Extract the [X, Y] coordinate from the center of the cell holding the provided text.  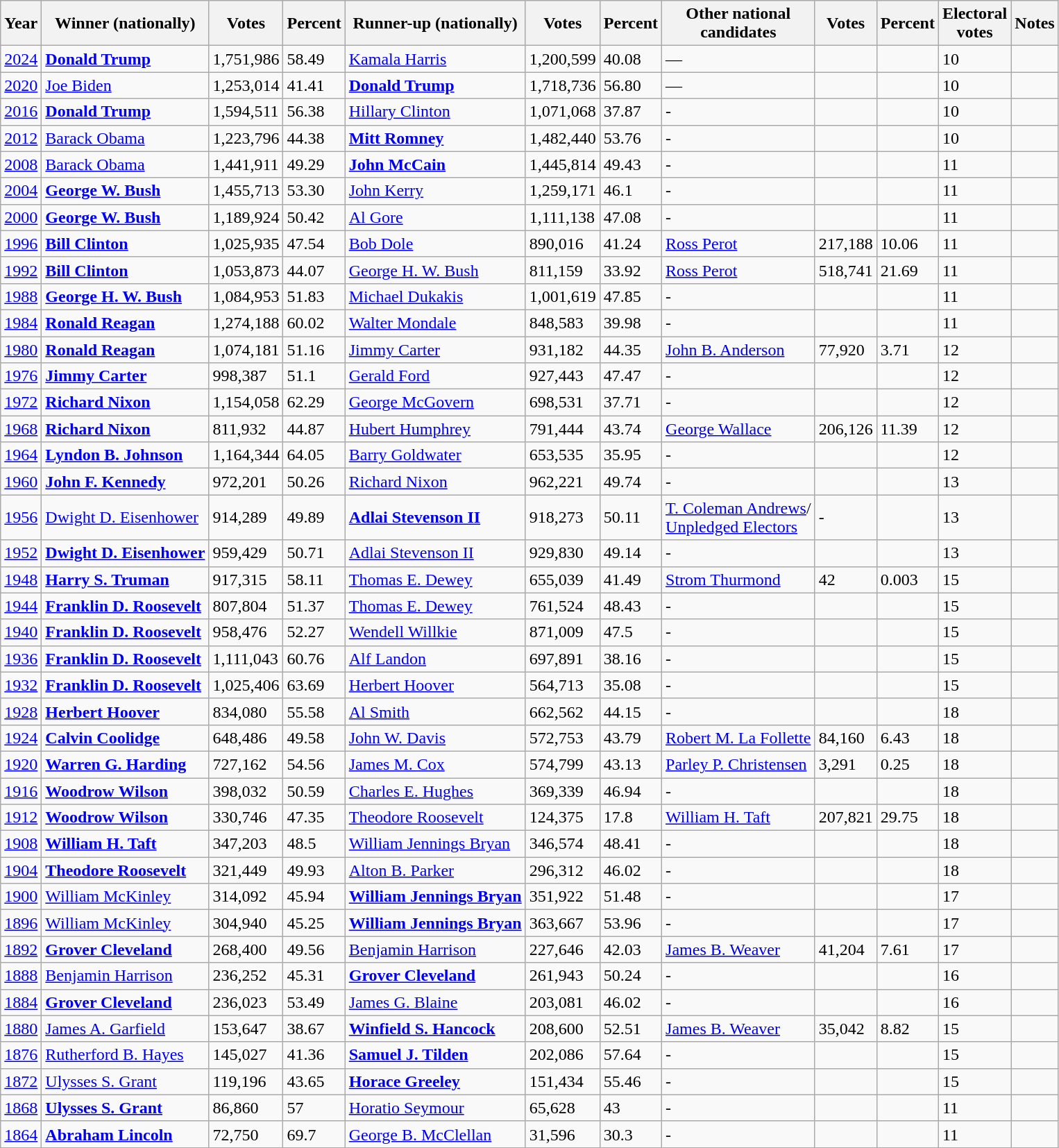
296,312 [562, 870]
1,111,043 [246, 659]
Other nationalcandidates [738, 24]
927,443 [562, 376]
1,594,511 [246, 112]
662,562 [562, 711]
Notes [1035, 24]
55.46 [630, 1081]
Alf Landon [435, 659]
1,455,713 [246, 191]
2024 [21, 59]
49.58 [314, 738]
7.61 [908, 949]
George McGovern [435, 403]
Mitt Romney [435, 138]
Joe Biden [125, 85]
1944 [21, 606]
972,201 [246, 482]
49.93 [314, 870]
1,445,814 [562, 164]
62.29 [314, 403]
1996 [21, 244]
43.74 [630, 429]
Runner-up (nationally) [435, 24]
1900 [21, 897]
1992 [21, 270]
1972 [21, 403]
60.76 [314, 659]
208,600 [562, 1029]
1,751,986 [246, 59]
236,252 [246, 976]
30.3 [630, 1134]
17.8 [630, 818]
1960 [21, 482]
1,259,171 [562, 191]
697,891 [562, 659]
Lyndon B. Johnson [125, 455]
217,188 [845, 244]
1,223,796 [246, 138]
Hubert Humphrey [435, 429]
346,574 [562, 844]
1920 [21, 764]
914,289 [246, 518]
43.13 [630, 764]
John Kerry [435, 191]
Winfield S. Hancock [435, 1029]
304,940 [246, 923]
807,804 [246, 606]
Bob Dole [435, 244]
63.69 [314, 685]
86,860 [246, 1108]
40.08 [630, 59]
1,154,058 [246, 403]
37.71 [630, 403]
52.51 [630, 1029]
51.83 [314, 296]
1,001,619 [562, 296]
49.56 [314, 949]
227,646 [562, 949]
1964 [21, 455]
1,441,911 [246, 164]
57.64 [630, 1055]
1864 [21, 1134]
50.42 [314, 217]
931,182 [562, 349]
207,821 [845, 818]
48.41 [630, 844]
51.48 [630, 897]
53.76 [630, 138]
1932 [21, 685]
James M. Cox [435, 764]
958,476 [246, 632]
0.003 [908, 580]
1880 [21, 1029]
761,524 [562, 606]
929,830 [562, 553]
351,922 [562, 897]
330,746 [246, 818]
Robert M. La Follette [738, 738]
Horatio Seymour [435, 1108]
Samuel J. Tilden [435, 1055]
Wendell Willkie [435, 632]
811,159 [562, 270]
43 [630, 1108]
41.36 [314, 1055]
John B. Anderson [738, 349]
1,084,953 [246, 296]
Abraham Lincoln [125, 1134]
2000 [21, 217]
1,025,406 [246, 685]
1924 [21, 738]
50.71 [314, 553]
41,204 [845, 949]
1952 [21, 553]
33.92 [630, 270]
1984 [21, 323]
60.02 [314, 323]
268,400 [246, 949]
46.1 [630, 191]
47.47 [630, 376]
50.59 [314, 791]
518,741 [845, 270]
53.30 [314, 191]
151,434 [562, 1081]
49.43 [630, 164]
42.03 [630, 949]
31,596 [562, 1134]
47.35 [314, 818]
38.16 [630, 659]
398,032 [246, 791]
2016 [21, 112]
871,009 [562, 632]
119,196 [246, 1081]
314,092 [246, 897]
1,718,736 [562, 85]
77,920 [845, 349]
363,667 [562, 923]
Michael Dukakis [435, 296]
791,444 [562, 429]
47.85 [630, 296]
35,042 [845, 1029]
56.80 [630, 85]
145,027 [246, 1055]
1,482,440 [562, 138]
37.87 [630, 112]
64.05 [314, 455]
50.26 [314, 482]
574,799 [562, 764]
3,291 [845, 764]
1940 [21, 632]
1,071,068 [562, 112]
1876 [21, 1055]
44.15 [630, 711]
45.31 [314, 976]
811,932 [246, 429]
2008 [21, 164]
52.27 [314, 632]
51.1 [314, 376]
48.43 [630, 606]
8.82 [908, 1029]
Walter Mondale [435, 323]
Year [21, 24]
47.54 [314, 244]
1,200,599 [562, 59]
321,449 [246, 870]
1976 [21, 376]
3.71 [908, 349]
6.43 [908, 738]
Alton B. Parker [435, 870]
John McCain [435, 164]
1,253,014 [246, 85]
1,025,935 [246, 244]
56.38 [314, 112]
35.08 [630, 685]
44.87 [314, 429]
2004 [21, 191]
Hillary Clinton [435, 112]
Warren G. Harding [125, 764]
1904 [21, 870]
1912 [21, 818]
1,074,181 [246, 349]
21.69 [908, 270]
29.75 [908, 818]
58.11 [314, 580]
Calvin Coolidge [125, 738]
38.67 [314, 1029]
John W. Davis [435, 738]
1916 [21, 791]
44.35 [630, 349]
41.41 [314, 85]
848,583 [562, 323]
917,315 [246, 580]
Horace Greeley [435, 1081]
655,039 [562, 580]
347,203 [246, 844]
206,126 [845, 429]
1888 [21, 976]
Al Gore [435, 217]
203,081 [562, 1002]
1,053,873 [246, 270]
10.06 [908, 244]
962,221 [562, 482]
2020 [21, 85]
45.25 [314, 923]
124,375 [562, 818]
11.39 [908, 429]
49.74 [630, 482]
1936 [21, 659]
47.08 [630, 217]
1872 [21, 1081]
84,160 [845, 738]
Charles E. Hughes [435, 791]
Harry S. Truman [125, 580]
42 [845, 580]
46.94 [630, 791]
John F. Kennedy [125, 482]
Rutherford B. Hayes [125, 1055]
698,531 [562, 403]
69.7 [314, 1134]
564,713 [562, 685]
1928 [21, 711]
43.65 [314, 1081]
1896 [21, 923]
James G. Blaine [435, 1002]
959,429 [246, 553]
998,387 [246, 376]
48.5 [314, 844]
57 [314, 1108]
1956 [21, 518]
Parley P. Christensen [738, 764]
890,016 [562, 244]
49.89 [314, 518]
Gerald Ford [435, 376]
1,274,188 [246, 323]
Strom Thurmond [738, 580]
T. Coleman Andrews/Unpledged Electors [738, 518]
1,189,924 [246, 217]
35.95 [630, 455]
39.98 [630, 323]
45.94 [314, 897]
44.07 [314, 270]
Barry Goldwater [435, 455]
51.37 [314, 606]
Al Smith [435, 711]
George B. McClellan [435, 1134]
50.24 [630, 976]
50.11 [630, 518]
1980 [21, 349]
1988 [21, 296]
44.38 [314, 138]
1948 [21, 580]
1868 [21, 1108]
653,535 [562, 455]
41.49 [630, 580]
55.58 [314, 711]
Kamala Harris [435, 59]
1968 [21, 429]
47.5 [630, 632]
369,339 [562, 791]
43.79 [630, 738]
George Wallace [738, 429]
727,162 [246, 764]
58.49 [314, 59]
1884 [21, 1002]
53.49 [314, 1002]
51.16 [314, 349]
James A. Garfield [125, 1029]
65,628 [562, 1108]
Winner (nationally) [125, 24]
2012 [21, 138]
1908 [21, 844]
49.29 [314, 164]
54.56 [314, 764]
Electoralvotes [974, 24]
49.14 [630, 553]
918,273 [562, 518]
261,943 [562, 976]
572,753 [562, 738]
41.24 [630, 244]
202,086 [562, 1055]
53.96 [630, 923]
648,486 [246, 738]
72,750 [246, 1134]
236,023 [246, 1002]
834,080 [246, 711]
1,164,344 [246, 455]
0.25 [908, 764]
1892 [21, 949]
1,111,138 [562, 217]
153,647 [246, 1029]
